Detect which cell encompasses the target text, then output its [X, Y] center coordinate. 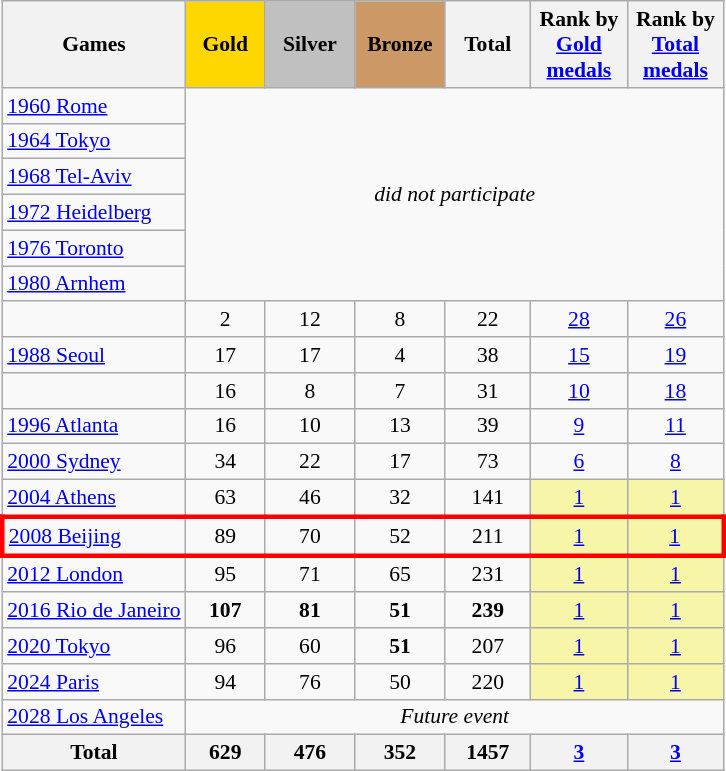
76 [310, 682]
71 [310, 574]
2008 Beijing [94, 536]
12 [310, 320]
1964 Tokyo [94, 141]
96 [226, 646]
Games [94, 44]
2020 Tokyo [94, 646]
95 [226, 574]
34 [226, 462]
13 [400, 426]
629 [226, 753]
1972 Heidelberg [94, 213]
65 [400, 574]
52 [400, 536]
31 [488, 391]
81 [310, 611]
1980 Arnhem [94, 284]
32 [400, 498]
Rank by Gold medals [580, 44]
1968 Tel-Aviv [94, 177]
352 [400, 753]
1988 Seoul [94, 355]
73 [488, 462]
220 [488, 682]
18 [676, 391]
46 [310, 498]
2024 Paris [94, 682]
4 [400, 355]
Bronze [400, 44]
did not participate [455, 195]
26 [676, 320]
38 [488, 355]
2000 Sydney [94, 462]
94 [226, 682]
19 [676, 355]
1996 Atlanta [94, 426]
11 [676, 426]
50 [400, 682]
Rank by Total medals [676, 44]
60 [310, 646]
63 [226, 498]
1457 [488, 753]
239 [488, 611]
1960 Rome [94, 106]
28 [580, 320]
211 [488, 536]
107 [226, 611]
Gold [226, 44]
6 [580, 462]
207 [488, 646]
476 [310, 753]
9 [580, 426]
2 [226, 320]
7 [400, 391]
70 [310, 536]
2012 London [94, 574]
231 [488, 574]
Future event [455, 717]
2004 Athens [94, 498]
141 [488, 498]
2016 Rio de Janeiro [94, 611]
1976 Toronto [94, 248]
39 [488, 426]
15 [580, 355]
2028 Los Angeles [94, 717]
Silver [310, 44]
89 [226, 536]
